Output the [x, y] coordinate of the center of the cell containing the given text.  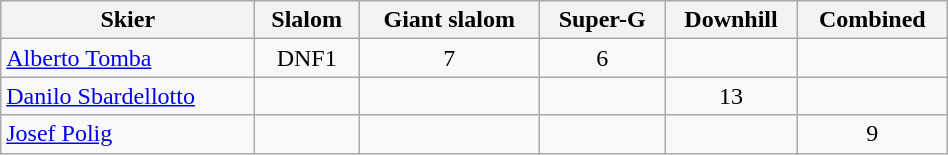
Combined [872, 20]
13 [732, 96]
Giant slalom [450, 20]
DNF1 [307, 58]
Downhill [732, 20]
Super-G [602, 20]
Danilo Sbardellotto [128, 96]
6 [602, 58]
9 [872, 134]
Skier [128, 20]
Alberto Tomba [128, 58]
Josef Polig [128, 134]
7 [450, 58]
Slalom [307, 20]
